Provide the (x, y) coordinate of the cell's center where the given text is located.  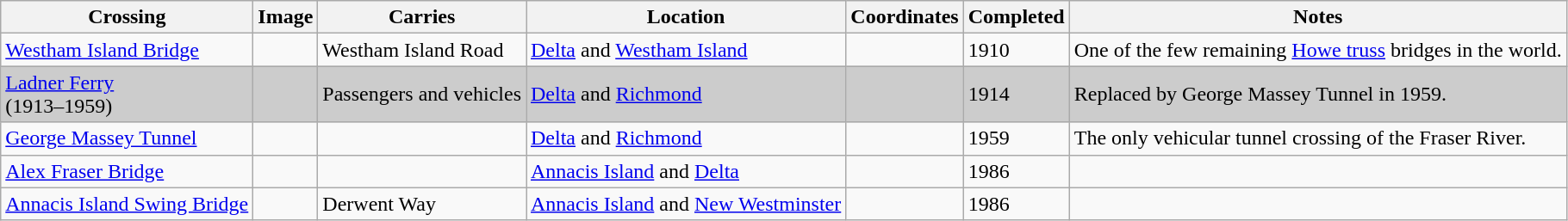
Annacis Island and Delta (686, 171)
Delta and Westham Island (686, 50)
Ladner Ferry(1913–1959) (128, 95)
Westham Island Road (422, 50)
Crossing (128, 17)
Annacis Island and New Westminster (686, 204)
Image (286, 17)
1910 (1017, 50)
Replaced by George Massey Tunnel in 1959. (1318, 95)
One of the few remaining Howe truss bridges in the world. (1318, 50)
Alex Fraser Bridge (128, 171)
1959 (1017, 138)
Westham Island Bridge (128, 50)
The only vehicular tunnel crossing of the Fraser River. (1318, 138)
Carries (422, 17)
1914 (1017, 95)
Derwent Way (422, 204)
Coordinates (905, 17)
Completed (1017, 17)
Notes (1318, 17)
George Massey Tunnel (128, 138)
Annacis Island Swing Bridge (128, 204)
Location (686, 17)
Passengers and vehicles (422, 95)
